Identify which cell holds the provided text, then report its [x, y] central coordinate. 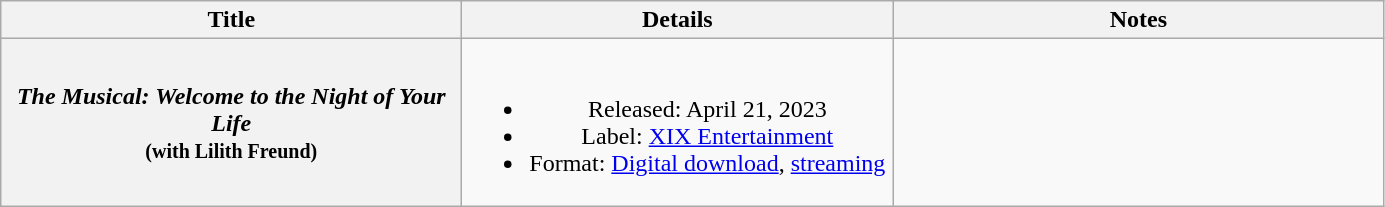
Title [232, 20]
The Musical: Welcome to the Night of Your Life(with Lilith Freund) [232, 122]
Released: April 21, 2023Label: XIX EntertainmentFormat: Digital download, streaming [678, 122]
Notes [1138, 20]
Details [678, 20]
